From the cell containing the given text, extract its center point as (X, Y) coordinate. 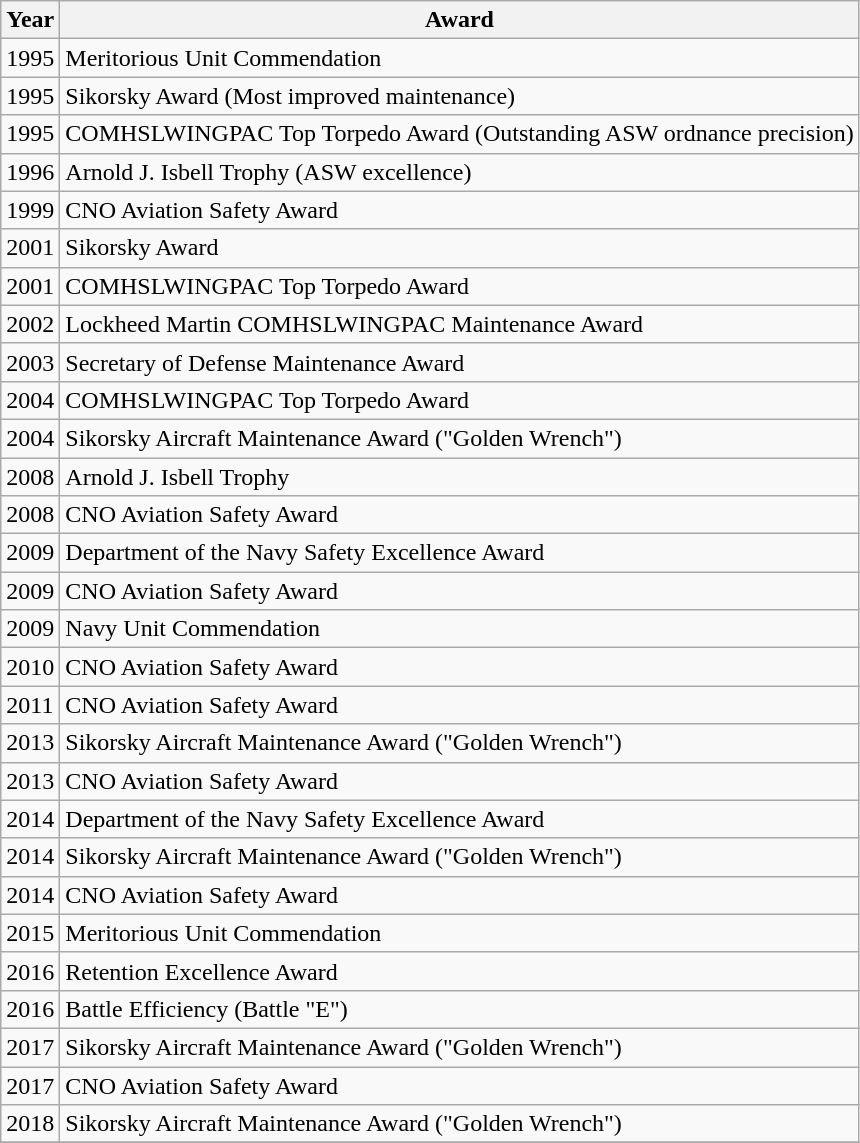
1999 (30, 210)
1996 (30, 172)
Sikorsky Award (460, 248)
2011 (30, 705)
2015 (30, 933)
Battle Efficiency (Battle "E") (460, 1009)
2018 (30, 1124)
Retention Excellence Award (460, 971)
Secretary of Defense Maintenance Award (460, 362)
2003 (30, 362)
Lockheed Martin COMHSLWINGPAC Maintenance Award (460, 324)
Sikorsky Award (Most improved maintenance) (460, 96)
Award (460, 20)
Arnold J. Isbell Trophy (ASW excellence) (460, 172)
Arnold J. Isbell Trophy (460, 477)
2010 (30, 667)
2002 (30, 324)
COMHSLWINGPAC Top Torpedo Award (Outstanding ASW ordnance precision) (460, 134)
Navy Unit Commendation (460, 629)
Year (30, 20)
